Output the [x, y] coordinate of the center of the cell containing the given text.  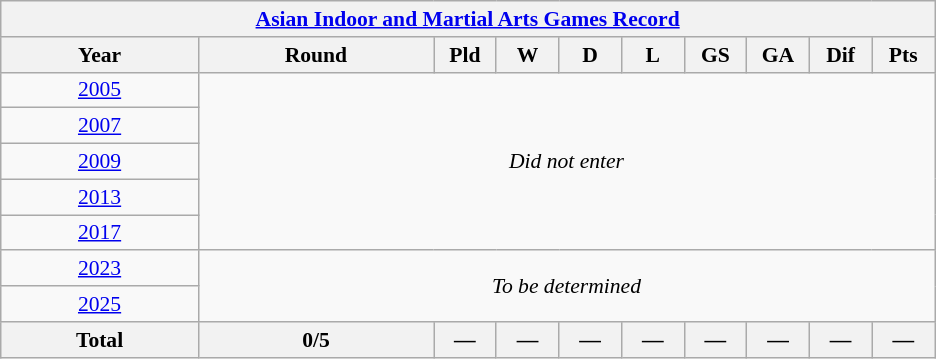
W [528, 55]
Pld [466, 55]
2007 [100, 126]
GS [716, 55]
Total [100, 340]
To be determined [566, 286]
GA [778, 55]
L [652, 55]
Dif [840, 55]
Pts [904, 55]
2005 [100, 90]
D [590, 55]
Year [100, 55]
Round [316, 55]
2013 [100, 197]
2023 [100, 269]
Did not enter [566, 161]
2025 [100, 304]
2009 [100, 162]
Asian Indoor and Martial Arts Games Record [468, 19]
2017 [100, 233]
0/5 [316, 340]
